Locate the cell with the specified text and output its [x, y] center coordinate. 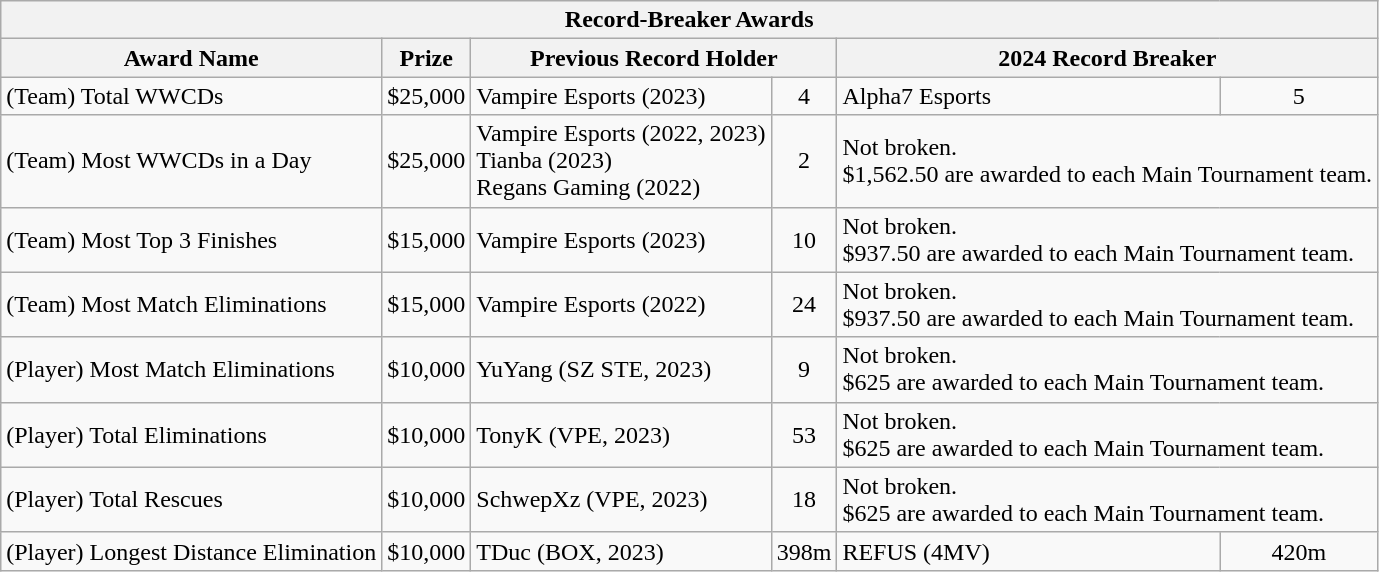
Vampire Esports (2022, 2023) Tianba (2023) Regans Gaming (2022) [621, 161]
Vampire Esports (2022) [621, 304]
(Player) Total Rescues [192, 500]
TDuc (BOX, 2023) [621, 551]
(Team) Most Top 3 Finishes [192, 240]
5 [1299, 96]
Previous Record Holder [654, 58]
YuYang (SZ STE, 2023) [621, 370]
420m [1299, 551]
Not broken.$1,562.50 are awarded to each Main Tournament team. [1108, 161]
(Team) Total WWCDs [192, 96]
18 [804, 500]
TonyK (VPE, 2023) [621, 434]
Record-Breaker Awards [690, 20]
(Player) Most Match Eliminations [192, 370]
2 [804, 161]
Prize [426, 58]
2024 Record Breaker [1108, 58]
Alpha7 Esports [1028, 96]
10 [804, 240]
(Team) Most Match Eliminations [192, 304]
(Team) Most WWCDs in a Day [192, 161]
24 [804, 304]
(Player) Total Eliminations [192, 434]
(Player) Longest Distance Elimination [192, 551]
398m [804, 551]
REFUS (4MV) [1028, 551]
9 [804, 370]
53 [804, 434]
Award Name [192, 58]
SchwepXz (VPE, 2023) [621, 500]
4 [804, 96]
